For the text-containing cell, return its midpoint in [x, y] coordinate format. 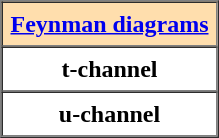
u-channel [110, 114]
t-channel [110, 68]
Feynman diagrams [110, 24]
